Return the (x, y) coordinate for the center point of the cell that contains the specified text.  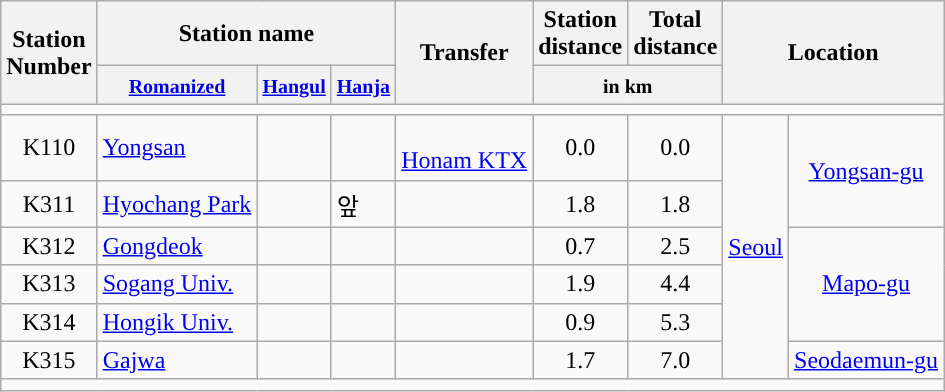
Gongdeok (177, 246)
5.3 (676, 322)
K311 (49, 204)
Gajwa (177, 360)
Hangul (294, 85)
K315 (49, 360)
K314 (49, 322)
Hanja (363, 85)
Seodaemun-gu (866, 360)
Totaldistance (676, 34)
Honam KTX (464, 148)
1.9 (580, 284)
Hongik Univ. (177, 322)
Sogang Univ. (177, 284)
Seoul (756, 247)
Yongsan (177, 148)
2.5 (676, 246)
StationNumber (49, 52)
앞 (363, 204)
4.4 (676, 284)
Stationdistance (580, 34)
in km (628, 85)
0.9 (580, 322)
Hyochang Park (177, 204)
K312 (49, 246)
K313 (49, 284)
0.7 (580, 246)
Station name (246, 34)
K110 (49, 148)
1.7 (580, 360)
7.0 (676, 360)
Yongsan-gu (866, 171)
Transfer (464, 52)
Mapo-gu (866, 284)
Romanized (177, 85)
Location (834, 52)
